Search for the cell housing the specified text and yield its [x, y] center coordinate. 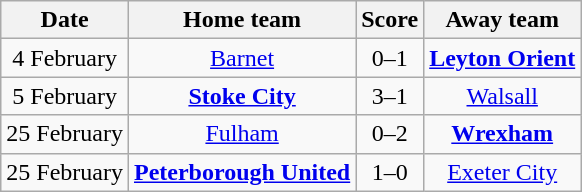
Walsall [502, 96]
Peterborough United [242, 172]
Barnet [242, 58]
1–0 [390, 172]
Leyton Orient [502, 58]
Stoke City [242, 96]
Date [65, 20]
Fulham [242, 134]
0–2 [390, 134]
Away team [502, 20]
0–1 [390, 58]
Exeter City [502, 172]
Home team [242, 20]
3–1 [390, 96]
5 February [65, 96]
4 February [65, 58]
Score [390, 20]
Wrexham [502, 134]
